Return the [x, y] coordinate for the center point of the cell that contains the specified text.  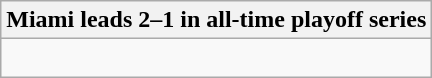
Miami leads 2–1 in all-time playoff series [216, 20]
